Identify which cell holds the provided text, then report its (x, y) central coordinate. 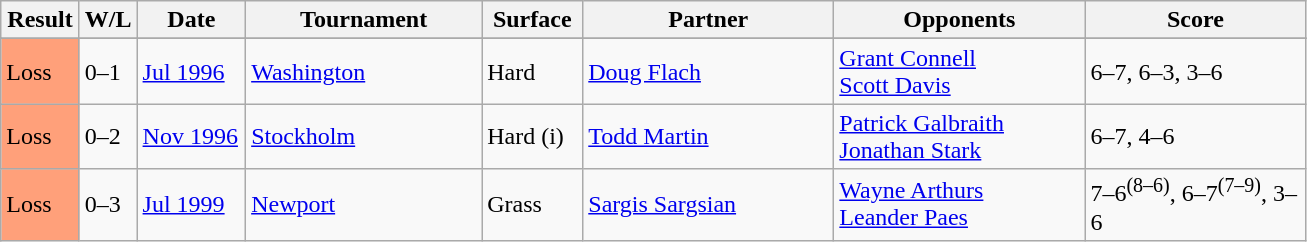
Sargis Sargsian (708, 205)
0–2 (108, 136)
6–7, 4–6 (1196, 136)
Todd Martin (708, 136)
Hard (i) (532, 136)
Hard (532, 72)
0–1 (108, 72)
6–7, 6–3, 3–6 (1196, 72)
Jul 1999 (192, 205)
Washington (364, 72)
W/L (108, 20)
7–6(8–6), 6–7(7–9), 3–6 (1196, 205)
Grant Connell Scott Davis (960, 72)
Doug Flach (708, 72)
Grass (532, 205)
Date (192, 20)
0–3 (108, 205)
Wayne Arthurs Leander Paes (960, 205)
Opponents (960, 20)
Patrick Galbraith Jonathan Stark (960, 136)
Jul 1996 (192, 72)
Nov 1996 (192, 136)
Surface (532, 20)
Result (40, 20)
Partner (708, 20)
Tournament (364, 20)
Score (1196, 20)
Stockholm (364, 136)
Newport (364, 205)
